Provide the [x, y] coordinate of the cell's center where the given text is located.  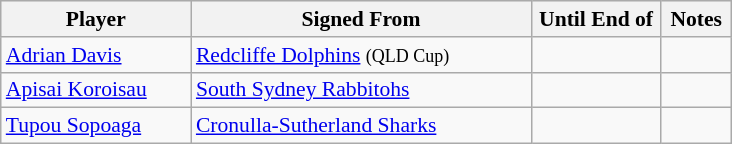
Cronulla-Sutherland Sharks [361, 126]
Notes [696, 19]
Tupou Sopoaga [96, 126]
Redcliffe Dolphins (QLD Cup) [361, 55]
Apisai Koroisau [96, 90]
Signed From [361, 19]
Adrian Davis [96, 55]
South Sydney Rabbitohs [361, 90]
Until End of [596, 19]
Player [96, 19]
